Output the [x, y] coordinate of the center of the cell containing the given text.  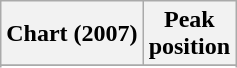
Peakposition [189, 34]
Chart (2007) [72, 34]
